Extract the (X, Y) coordinate from the center of the cell holding the provided text.  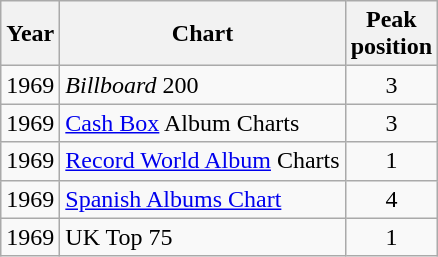
Record World Album Charts (202, 161)
Peakposition (391, 34)
Chart (202, 34)
Year (30, 34)
4 (391, 199)
Spanish Albums Chart (202, 199)
Billboard 200 (202, 85)
UK Top 75 (202, 237)
Cash Box Album Charts (202, 123)
